Identify which cell holds the provided text, then report its (X, Y) central coordinate. 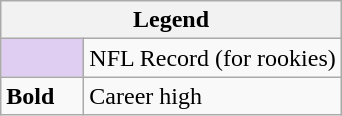
Legend (171, 20)
Career high (212, 96)
NFL Record (for rookies) (212, 58)
Bold (42, 96)
